Extract the [X, Y] coordinate from the center of the cell holding the provided text.  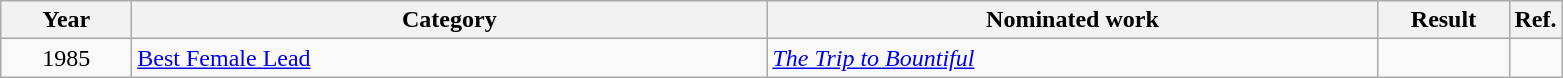
Best Female Lead [450, 58]
Result [1444, 20]
1985 [66, 58]
Year [66, 20]
Ref. [1536, 20]
Category [450, 20]
Nominated work [1072, 20]
The Trip to Bountiful [1072, 58]
